Scan for the cell matching the given text and deliver its [X, Y] coordinate at center. 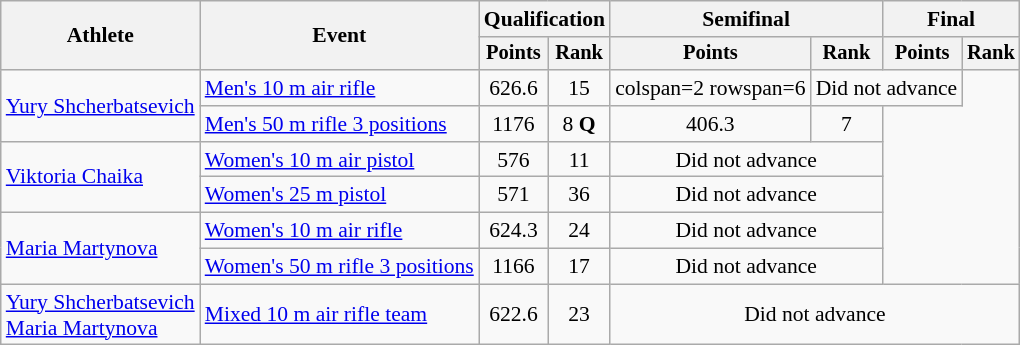
Women's 10 m air pistol [340, 160]
colspan=2 rowspan=6 [710, 88]
15 [579, 88]
Mixed 10 m air rifle team [340, 314]
23 [579, 314]
24 [579, 231]
Viktoria Chaika [100, 178]
Women's 10 m air rifle [340, 231]
17 [579, 267]
Men's 10 m air rifle [340, 88]
Semifinal [746, 19]
624.3 [514, 231]
11 [579, 160]
Yury Shcherbatsevich [100, 106]
406.3 [710, 124]
Maria Martynova [100, 248]
1176 [514, 124]
1166 [514, 267]
Qualification [544, 19]
622.6 [514, 314]
Women's 50 m rifle 3 positions [340, 267]
571 [514, 195]
8 Q [579, 124]
Event [340, 36]
Men's 50 m rifle 3 positions [340, 124]
Athlete [100, 36]
Final [951, 19]
Yury ShcherbatsevichMaria Martynova [100, 314]
7 [847, 124]
Women's 25 m pistol [340, 195]
36 [579, 195]
576 [514, 160]
626.6 [514, 88]
